Provide the [x, y] coordinate of the cell's center where the given text is located.  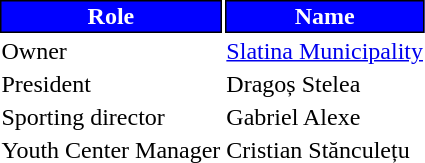
Role [111, 16]
Dragoș Stelea [325, 84]
Sporting director [111, 117]
Gabriel Alexe [325, 117]
Slatina Municipality [325, 51]
Owner [111, 51]
Name [325, 16]
President [111, 84]
